From the cell containing the given text, extract its center point as [X, Y] coordinate. 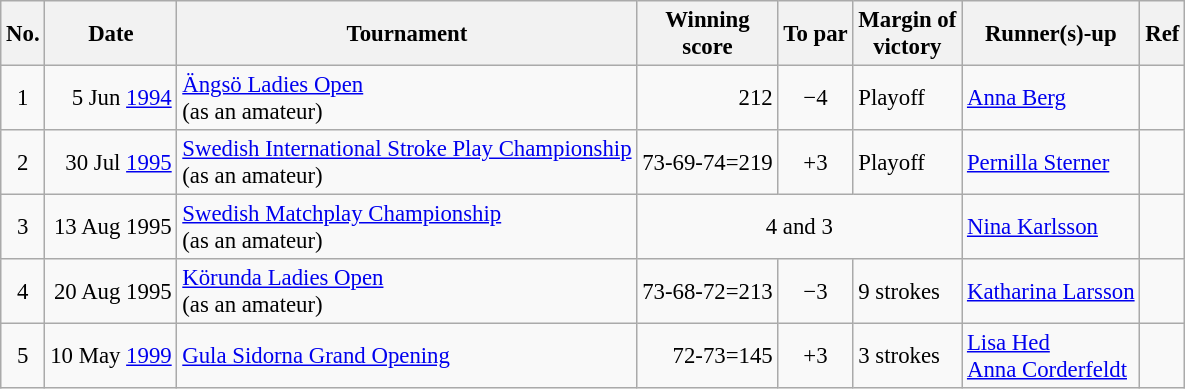
Ref [1162, 34]
Gula Sidorna Grand Opening [407, 356]
Date [111, 34]
20 Aug 1995 [111, 292]
73-68-72=213 [708, 292]
To par [816, 34]
Runner(s)-up [1051, 34]
Katharina Larsson [1051, 292]
2 [23, 162]
5 Jun 1994 [111, 98]
3 strokes [908, 356]
4 [23, 292]
4 and 3 [800, 228]
Tournament [407, 34]
30 Jul 1995 [111, 162]
13 Aug 1995 [111, 228]
Pernilla Sterner [1051, 162]
Ängsö Ladies Open(as an amateur) [407, 98]
Swedish International Stroke Play Championship(as an amateur) [407, 162]
9 strokes [908, 292]
Lisa Hed Anna Corderfeldt [1051, 356]
Swedish Matchplay Championship(as an amateur) [407, 228]
Anna Berg [1051, 98]
10 May 1999 [111, 356]
72-73=145 [708, 356]
3 [23, 228]
−3 [816, 292]
Winningscore [708, 34]
5 [23, 356]
No. [23, 34]
Körunda Ladies Open(as an amateur) [407, 292]
Nina Karlsson [1051, 228]
Margin ofvictory [908, 34]
1 [23, 98]
73-69-74=219 [708, 162]
−4 [816, 98]
212 [708, 98]
